Output the [x, y] coordinate of the center of the cell containing the given text.  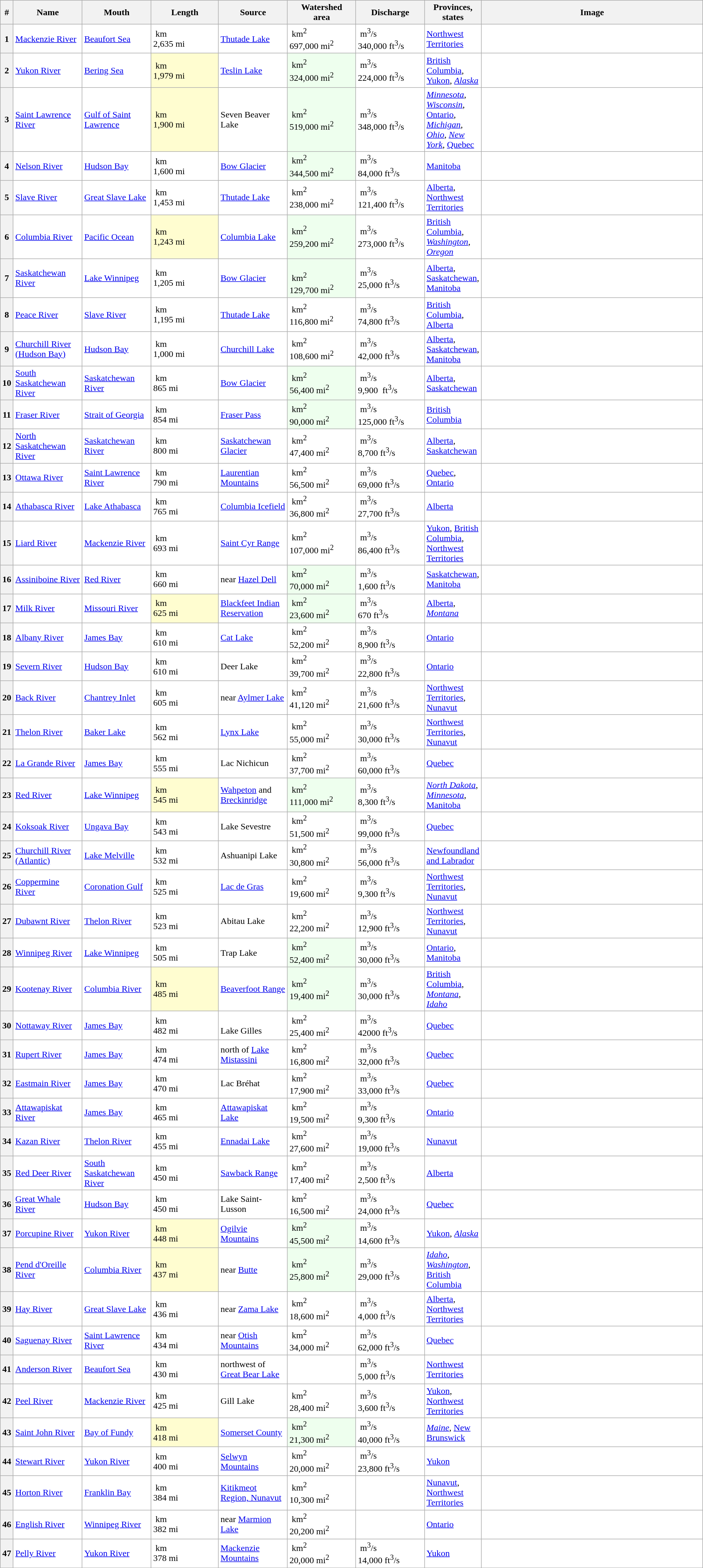
km384 mi [185, 1493]
Saskatchewan Glacier [253, 446]
km219,500 mi2 [322, 1113]
m3/s40,000 ft3/s [390, 1432]
m3/s60,000 ft3/s [390, 763]
Stewart River [48, 1461]
Athabasca River [48, 507]
km252,400 mi2 [322, 952]
Pelly River [48, 1553]
north of Lake Mistassini [253, 1054]
Lake Athabasca [117, 507]
33 [7, 1113]
5 [7, 198]
km1,000 mi [185, 349]
Kootenay River [48, 989]
Deer Lake [253, 666]
29 [7, 989]
46 [7, 1524]
Bay of Fundy [117, 1432]
m3/s3,600 ft3/s [390, 1401]
km228,400 mi2 [322, 1401]
km800 mi [185, 446]
km2519,000 mi2 [322, 119]
m3/s42,000 ft3/s [390, 349]
British Columbia, Alberta [453, 315]
northwest of Great Bear Lake [253, 1369]
Red Deer River [48, 1173]
North Dakota, Minnesota, Manitoba [453, 795]
m3/s224,000 ft3/s [390, 70]
km523 mi [185, 921]
km465 mi [185, 1113]
km230,800 mi2 [322, 855]
km1,243 mi [185, 236]
km217,400 mi2 [322, 1173]
Pend d'Oreille River [48, 1270]
British Columbia, Washington, Oregon [453, 236]
Nunavut [453, 1141]
North Saskatchewan River [48, 446]
m3/s121,400 ft3/s [390, 198]
7 [7, 278]
km251,500 mi2 [322, 826]
km241,120 mi2 [322, 698]
Kitikmeot Region, Nunavut [253, 1493]
16 [7, 580]
26 [7, 887]
41 [7, 1369]
near Aylmer Lake [253, 698]
km245,500 mi2 [322, 1233]
14 [7, 507]
km790 mi [185, 478]
Blackfeet Indian Reservation [253, 609]
Ontario, Manitoba [453, 952]
Mouth [117, 13]
11 [7, 414]
Fraser River [48, 414]
Kazan River [48, 1141]
3 [7, 119]
Manitoba [453, 166]
Lake Sevestre [253, 826]
m3/s29,000 ft3/s [390, 1270]
m3/s33,000 ft3/s [390, 1083]
39 [7, 1309]
km605 mi [185, 698]
Attawapiskat Lake [253, 1113]
44 [7, 1461]
km252,200 mi2 [322, 637]
Sawback Range [253, 1173]
near Otish Mountains [253, 1340]
Peace River [48, 315]
m3/s86,400 ft3/s [390, 543]
Peel River [48, 1401]
km400 mi [185, 1461]
13 [7, 478]
km425 mi [185, 1401]
Pacific Ocean [117, 236]
Name [48, 13]
km448 mi [185, 1233]
m3/s84,000 ft3/s [390, 166]
km1,195 mi [185, 315]
Coppermine River [48, 887]
km865 mi [185, 383]
31 [7, 1054]
Great Whale River [48, 1204]
Liard River [48, 543]
km525 mi [185, 887]
Severn River [48, 666]
m3/s8,300 ft3/s [390, 795]
Selwyn Mountains [253, 1461]
km378 mi [185, 1553]
Watershedarea [322, 13]
Trap Lake [253, 952]
24 [7, 826]
km216,800 mi2 [322, 1054]
km693 mi [185, 543]
km482 mi [185, 1025]
km210,300 mi2 [322, 1493]
m3/s670 ft3/s [390, 609]
km543 mi [185, 826]
km765 mi [185, 507]
km532 mi [185, 855]
20 [7, 698]
32 [7, 1083]
35 [7, 1173]
km2,635 mi [185, 39]
Image [592, 13]
Length [185, 13]
42 [7, 1401]
km2108,600 mi2 [322, 349]
m3/s12,900 ft3/s [390, 921]
km436 mi [185, 1309]
Missouri River [117, 609]
Minnesota, Wisconsin, Ontario, Michigan, Ohio, New York, Quebec [453, 119]
Nunavut, Northwest Territories [453, 1493]
km237,700 mi2 [322, 763]
Nottaway River [48, 1025]
23 [7, 795]
km2697,000 mi2 [322, 39]
km382 mi [185, 1524]
Bering Sea [117, 70]
km270,000 mi2 [322, 580]
km437 mi [185, 1270]
Baker Lake [117, 732]
Ashuanipi Lake [253, 855]
m3/s4,000 ft3/s [390, 1309]
km221,300 mi2 [322, 1432]
# [7, 13]
Cat Lake [253, 637]
m3/s99,000 ft3/s [390, 826]
m3/s42000 ft3/s [390, 1025]
km430 mi [185, 1369]
Somerset County [253, 1432]
27 [7, 921]
25 [7, 855]
m3/s340,000 ft3/s [390, 39]
Columbia Icefield [253, 507]
12 [7, 446]
Mackenzie Mountains [253, 1553]
43 [7, 1432]
km217,900 mi2 [322, 1083]
km225,800 mi2 [322, 1270]
Yukon, Northwest Territories [453, 1401]
m3/s125,000 ft3/s [390, 414]
km247,400 mi2 [322, 446]
km2238,000 mi2 [322, 198]
km2324,000 mi2 [322, 70]
Maine, New Brunswick [453, 1432]
La Grande River [48, 763]
Albany River [48, 637]
Koksoak River [48, 826]
km545 mi [185, 795]
Churchill River (Atlantic) [48, 855]
km256,500 mi2 [322, 478]
m3/s23,800 ft3/s [390, 1461]
Yukon, British Columbia, Northwest Territories [453, 543]
km2129,700 mi2 [322, 278]
m3/s9,900 ft3/s [390, 383]
Teslin Lake [253, 70]
30 [7, 1025]
37 [7, 1233]
m3/s21,600 ft3/s [390, 698]
Laurentian Mountains [253, 478]
km854 mi [185, 414]
km1,453 mi [185, 198]
38 [7, 1270]
28 [7, 952]
m3/s1,600 ft3/s [390, 580]
m3/s8,900 ft3/s [390, 637]
Coronation Gulf [117, 887]
47 [7, 1553]
Lake Saint-Lusson [253, 1204]
km1,900 mi [185, 119]
English River [48, 1524]
km219,400 mi2 [322, 989]
40 [7, 1340]
4 [7, 166]
22 [7, 763]
km290,000 mi2 [322, 414]
km455 mi [185, 1141]
km219,600 mi2 [322, 887]
km1,205 mi [185, 278]
Seven Beaver Lake [253, 119]
Provinces, states [453, 13]
18 [7, 637]
km236,800 mi2 [322, 507]
Abitau Lake [253, 921]
near Zama Lake [253, 1309]
m3/s24,000 ft3/s [390, 1204]
Franklin Bay [117, 1493]
Anderson River [48, 1369]
6 [7, 236]
Lac Nichicun [253, 763]
near Hazel Dell [253, 580]
Discharge [390, 13]
2 [7, 70]
km239,700 mi2 [322, 666]
Ogilvie Mountains [253, 1233]
m3/s2,500 ft3/s [390, 1173]
Gill Lake [253, 1401]
British Columbia [453, 414]
Quebec, Ontario [453, 478]
m3/s8,700 ft3/s [390, 446]
km474 mi [185, 1054]
km220,200 mi2 [322, 1524]
km555 mi [185, 763]
m3/s19,000 ft3/s [390, 1141]
Assiniboine River [48, 580]
45 [7, 1493]
Chantrey Inlet [117, 698]
m3/s25,000 ft3/s [390, 278]
Hay River [48, 1309]
m3/s56,000 ft3/s [390, 855]
Lac de Gras [253, 887]
m3/s27,700 ft3/s [390, 507]
Dubawnt River [48, 921]
km660 mi [185, 580]
km225,400 mi2 [322, 1025]
Beaverfoot Range [253, 989]
British Columbia, Montana, Idaho [453, 989]
km470 mi [185, 1083]
Alberta, Montana [453, 609]
km1,600 mi [185, 166]
km2344,500 mi2 [322, 166]
km434 mi [185, 1340]
km255,000 mi2 [322, 732]
Nelson River [48, 166]
Gulf of Saint Lawrence [117, 119]
9 [7, 349]
Milk River [48, 609]
m3/s5,000 ft3/s [390, 1369]
34 [7, 1141]
km2259,200 mi2 [322, 236]
Idaho, Washington, British Columbia [453, 1270]
17 [7, 609]
km562 mi [185, 732]
Attawapiskat River [48, 1113]
Strait of Georgia [117, 414]
8 [7, 315]
Lac Bréhat [253, 1083]
Back River [48, 698]
1 [7, 39]
km2107,000 mi2 [322, 543]
Ennadai Lake [253, 1141]
Eastmain River [48, 1083]
Saskatchewan, Manitoba [453, 580]
Saguenay River [48, 1340]
Source [253, 13]
15 [7, 543]
10 [7, 383]
km222,200 mi2 [322, 921]
km1,979 mi [185, 70]
m3/s14,600 ft3/s [390, 1233]
19 [7, 666]
21 [7, 732]
Wahpeton and Breckinridge [253, 795]
m3/s32,000 ft3/s [390, 1054]
km505 mi [185, 952]
km418 mi [185, 1432]
km227,600 mi2 [322, 1141]
Saint Cyr Range [253, 543]
Fraser Pass [253, 414]
Lake Melville [117, 855]
km625 mi [185, 609]
Lake Gilles [253, 1025]
m3/s74,800 ft3/s [390, 315]
m3/s69,000 ft3/s [390, 478]
Horton River [48, 1493]
Saint John River [48, 1432]
Churchill River (Hudson Bay) [48, 349]
near Marmion Lake [253, 1524]
m3/s348,000 ft3/s [390, 119]
Churchill Lake [253, 349]
m3/s62,000 ft3/s [390, 1340]
km218,600 mi2 [322, 1309]
km216,500 mi2 [322, 1204]
km223,600 mi2 [322, 609]
Columbia Lake [253, 236]
Ungava Bay [117, 826]
m3/s273,000 ft3/s [390, 236]
Lynx Lake [253, 732]
km2116,800 mi2 [322, 315]
m3/s14,000 ft3/s [390, 1553]
m3/s22,800 ft3/s [390, 666]
Ottawa River [48, 478]
km2111,000 mi2 [322, 795]
km234,000 mi2 [322, 1340]
Porcupine River [48, 1233]
36 [7, 1204]
km256,400 mi2 [322, 383]
British Columbia, Yukon, Alaska [453, 70]
Yukon, Alaska [453, 1233]
Newfoundland and Labrador [453, 855]
Rupert River [48, 1054]
near Butte [253, 1270]
km485 mi [185, 989]
